Determine the (x, y) coordinate at the center of the cell enclosing the given text.  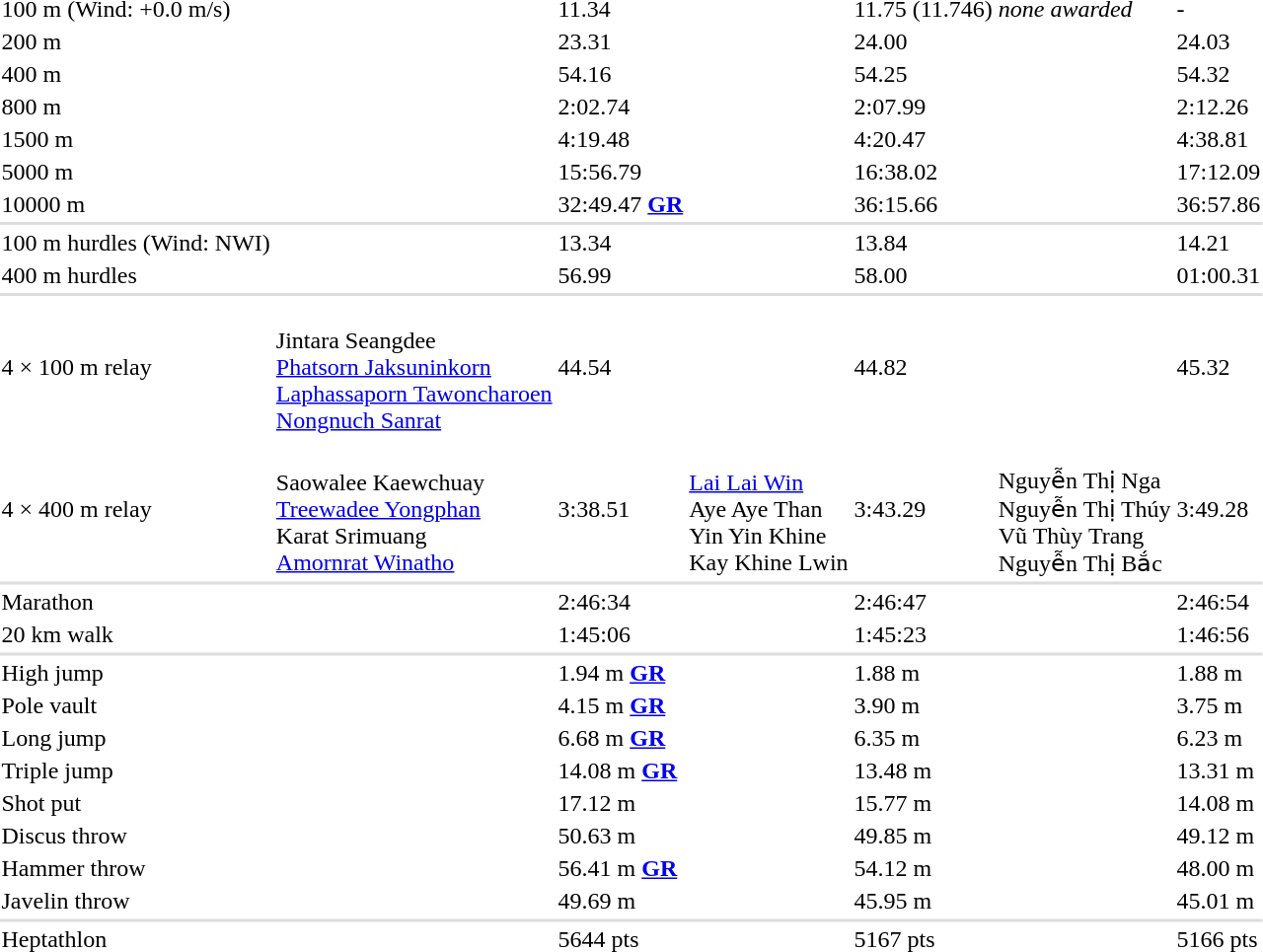
400 m (136, 74)
Nguyễn Thị NgaNguyễn Thị ThúyVũ Thùy TrangNguyễn Thị Bắc (1084, 508)
45.32 (1219, 367)
3.75 m (1219, 705)
6.68 m GR (621, 739)
54.32 (1219, 74)
49.69 m (621, 901)
15:56.79 (621, 172)
High jump (136, 674)
1.94 m GR (621, 674)
800 m (136, 107)
15.77 m (924, 804)
24.00 (924, 41)
45.01 m (1219, 901)
1:45:06 (621, 634)
13.31 m (1219, 770)
54.16 (621, 74)
3:43.29 (924, 508)
1:45:23 (924, 634)
10000 m (136, 204)
Javelin throw (136, 901)
Discus throw (136, 836)
Triple jump (136, 770)
17:12.09 (1219, 172)
4 × 400 m relay (136, 508)
1500 m (136, 139)
3.90 m (924, 705)
13.84 (924, 243)
56.41 m GR (621, 869)
6.23 m (1219, 739)
14.21 (1219, 243)
20 km walk (136, 634)
54.12 m (924, 869)
23.31 (621, 41)
54.25 (924, 74)
2:46:47 (924, 603)
Long jump (136, 739)
49.85 m (924, 836)
48.00 m (1219, 869)
56.99 (621, 275)
1:46:56 (1219, 634)
49.12 m (1219, 836)
Shot put (136, 804)
44.82 (924, 367)
2:46:34 (621, 603)
4.15 m GR (621, 705)
4:20.47 (924, 139)
Pole vault (136, 705)
3:38.51 (621, 508)
2:07.99 (924, 107)
13.34 (621, 243)
45.95 m (924, 901)
Lai Lai WinAye Aye ThanYin Yin KhineKay Khine Lwin (769, 508)
Saowalee KaewchuayTreewadee YongphanKarat SrimuangAmornrat Winatho (414, 508)
2:12.26 (1219, 107)
Marathon (136, 603)
24.03 (1219, 41)
400 m hurdles (136, 275)
44.54 (621, 367)
32:49.47 GR (621, 204)
58.00 (924, 275)
6.35 m (924, 739)
16:38.02 (924, 172)
13.48 m (924, 770)
36:15.66 (924, 204)
17.12 m (621, 804)
4:38.81 (1219, 139)
01:00.31 (1219, 275)
200 m (136, 41)
36:57.86 (1219, 204)
Hammer throw (136, 869)
Jintara Seangdee Phatsorn Jaksuninkorn Laphassaporn Tawoncharoen Nongnuch Sanrat (414, 367)
2:46:54 (1219, 603)
14.08 m GR (621, 770)
5000 m (136, 172)
2:02.74 (621, 107)
50.63 m (621, 836)
14.08 m (1219, 804)
100 m hurdles (Wind: NWI) (136, 243)
4 × 100 m relay (136, 367)
4:19.48 (621, 139)
3:49.28 (1219, 508)
